Scan for the cell matching the given text and deliver its [x, y] coordinate at center. 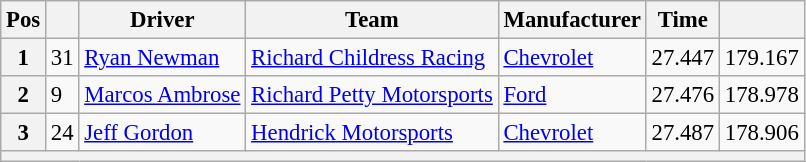
9 [62, 95]
27.447 [682, 58]
Driver [162, 20]
2 [24, 95]
Ford [572, 95]
1 [24, 58]
Richard Petty Motorsports [372, 95]
Richard Childress Racing [372, 58]
Ryan Newman [162, 58]
179.167 [762, 58]
Jeff Gordon [162, 133]
Time [682, 20]
178.906 [762, 133]
3 [24, 133]
24 [62, 133]
Marcos Ambrose [162, 95]
31 [62, 58]
27.476 [682, 95]
Hendrick Motorsports [372, 133]
178.978 [762, 95]
Team [372, 20]
27.487 [682, 133]
Manufacturer [572, 20]
Pos [24, 20]
